Return the [X, Y] coordinate for the center point of the cell that contains the specified text.  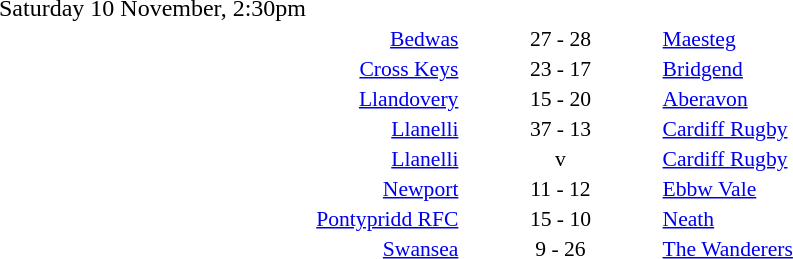
v [560, 158]
27 - 28 [560, 38]
23 - 17 [560, 68]
11 - 12 [560, 188]
15 - 20 [560, 98]
15 - 10 [560, 218]
37 - 13 [560, 128]
